Detect which cell encompasses the target text, then output its (x, y) center coordinate. 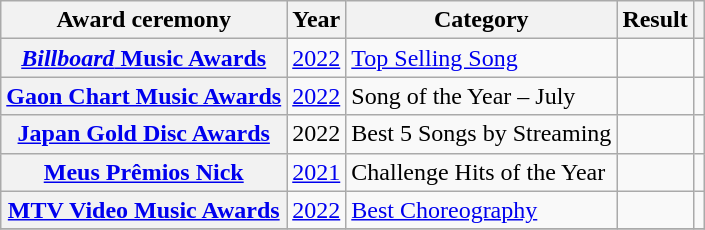
Result (655, 20)
Best Choreography (482, 210)
Award ceremony (144, 20)
2021 (316, 172)
Song of the Year – July (482, 96)
Billboard Music Awards (144, 58)
Japan Gold Disc Awards (144, 134)
Challenge Hits of the Year (482, 172)
Gaon Chart Music Awards (144, 96)
Category (482, 20)
Meus Prêmios Nick (144, 172)
Top Selling Song (482, 58)
Year (316, 20)
MTV Video Music Awards (144, 210)
Best 5 Songs by Streaming (482, 134)
